Capture the cell that displays the provided text and extract its (x, y) central coordinate. 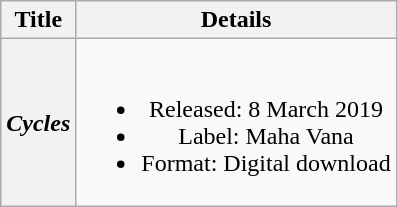
Cycles (38, 122)
Released: 8 March 2019Label: Maha VanaFormat: Digital download (236, 122)
Details (236, 20)
Title (38, 20)
